Provide the (x, y) coordinate of the cell's center where the given text is located.  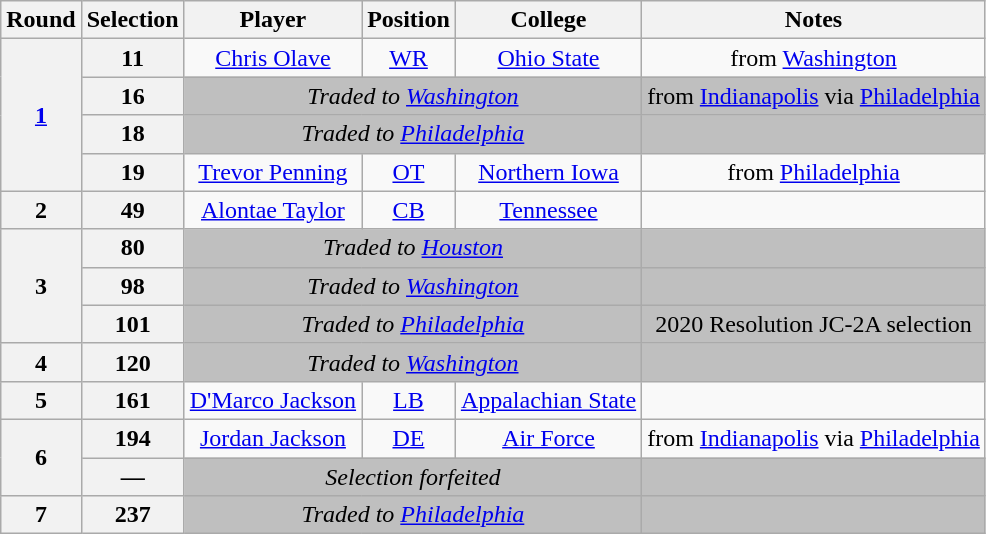
Tennessee (548, 210)
194 (132, 438)
Selection (132, 20)
7 (41, 515)
4 (41, 362)
Alontae Taylor (272, 210)
Notes (814, 20)
Northern Iowa (548, 172)
D'Marco Jackson (272, 400)
Appalachian State (548, 400)
Traded to Houston (412, 248)
120 (132, 362)
Player (272, 20)
101 (132, 324)
49 (132, 210)
Ohio State (548, 58)
237 (132, 515)
18 (132, 134)
2020 Resolution JC-2A selection (814, 324)
Chris Olave (272, 58)
1 (41, 115)
161 (132, 400)
19 (132, 172)
Position (409, 20)
Trevor Penning (272, 172)
CB (409, 210)
2 (41, 210)
3 (41, 286)
from Philadelphia (814, 172)
Jordan Jackson (272, 438)
6 (41, 457)
11 (132, 58)
16 (132, 96)
LB (409, 400)
from Washington (814, 58)
Selection forfeited (412, 477)
Round (41, 20)
80 (132, 248)
College (548, 20)
DE (409, 438)
5 (41, 400)
98 (132, 286)
Air Force (548, 438)
WR (409, 58)
— (132, 477)
OT (409, 172)
